Find where the given text appears and provide that cell's center as (X, Y) coordinate. 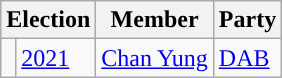
DAB (247, 58)
2021 (56, 58)
Member (155, 20)
Chan Yung (155, 58)
Election (48, 20)
Party (247, 20)
